Provide the [x, y] coordinate of the cell's center where the given text is located.  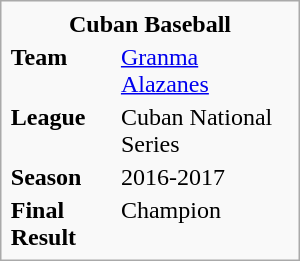
Cuban National Series [204, 130]
League [62, 130]
Granma Alazanes [204, 70]
Cuban Baseball [150, 24]
Season [62, 177]
Team [62, 70]
Final Result [62, 224]
Champion [204, 224]
2016-2017 [204, 177]
